From the cell containing the given text, extract its center point as [X, Y] coordinate. 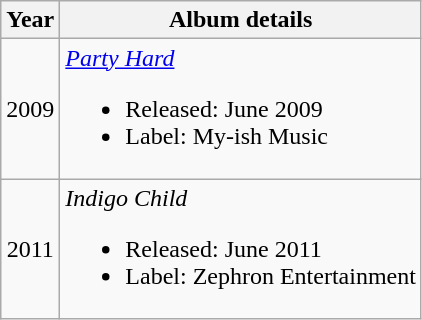
Album details [241, 20]
Indigo ChildReleased: June 2011Label: Zephron Entertainment [241, 249]
2009 [30, 109]
Party HardReleased: June 2009Label: My-ish Music [241, 109]
2011 [30, 249]
Year [30, 20]
